Find where the given text appears and provide that cell's center as [X, Y] coordinate. 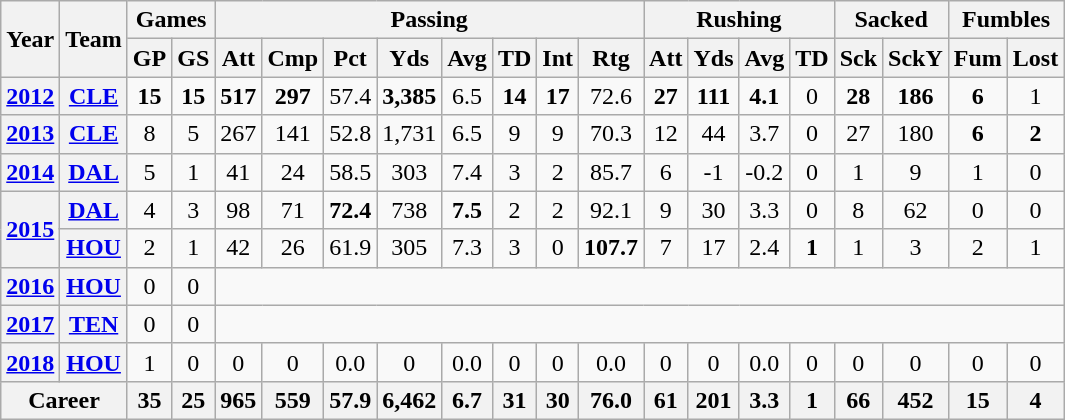
452 [916, 400]
Rushing [740, 20]
Cmp [293, 58]
3.7 [764, 134]
2012 [30, 96]
14 [514, 96]
98 [238, 210]
57.9 [350, 400]
965 [238, 400]
Sck [858, 58]
12 [666, 134]
6.7 [468, 400]
52.8 [350, 134]
26 [293, 248]
7 [666, 248]
25 [194, 400]
267 [238, 134]
70.3 [612, 134]
31 [514, 400]
Fum [978, 58]
303 [410, 172]
Passing [430, 20]
-0.2 [764, 172]
35 [149, 400]
201 [714, 400]
2014 [30, 172]
297 [293, 96]
Sacked [891, 20]
107.7 [612, 248]
7.5 [468, 210]
Rtg [612, 58]
41 [238, 172]
62 [916, 210]
Career [64, 400]
61 [666, 400]
Int [558, 58]
Fumbles [1006, 20]
TEN [94, 324]
72.4 [350, 210]
44 [714, 134]
71 [293, 210]
2018 [30, 362]
517 [238, 96]
66 [858, 400]
SckY [916, 58]
57.4 [350, 96]
61.9 [350, 248]
6,462 [410, 400]
-1 [714, 172]
559 [293, 400]
76.0 [612, 400]
GP [149, 58]
1,731 [410, 134]
2015 [30, 229]
2013 [30, 134]
111 [714, 96]
180 [916, 134]
2.4 [764, 248]
24 [293, 172]
72.6 [612, 96]
141 [293, 134]
Team [94, 39]
Pct [350, 58]
28 [858, 96]
7.3 [468, 248]
92.1 [612, 210]
7.4 [468, 172]
42 [238, 248]
Games [170, 20]
305 [410, 248]
3,385 [410, 96]
58.5 [350, 172]
Lost [1035, 58]
Year [30, 39]
GS [194, 58]
738 [410, 210]
2016 [30, 286]
85.7 [612, 172]
2017 [30, 324]
4.1 [764, 96]
186 [916, 96]
